Determine the [X, Y] coordinate at the center of the cell enclosing the given text.  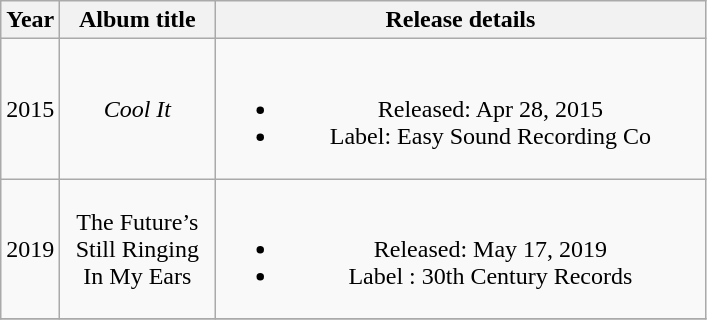
Release details [460, 20]
Album title [138, 20]
Year [30, 20]
Released: Apr 28, 2015Label: Easy Sound Recording Co [460, 109]
Released: May 17, 2019Label : 30th Century Records [460, 249]
2015 [30, 109]
Cool It [138, 109]
2019 [30, 249]
The Future’s Still Ringing In My Ears [138, 249]
